Find where the given text appears and provide that cell's center as [X, Y] coordinate. 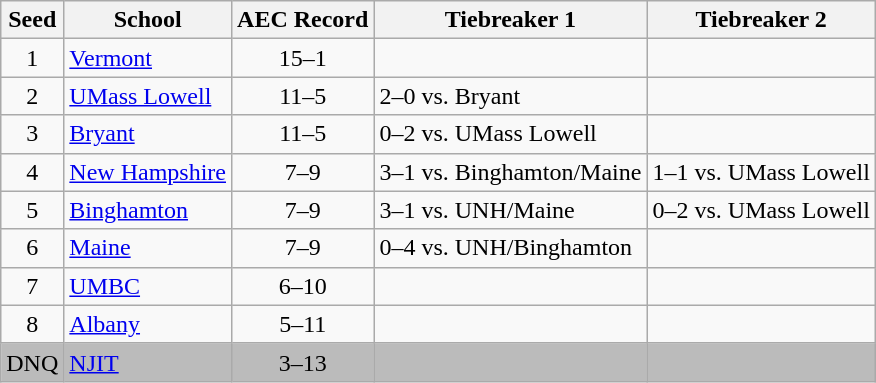
4 [32, 172]
New Hampshire [148, 172]
5–11 [303, 324]
Tiebreaker 1 [510, 20]
AEC Record [303, 20]
UMBC [148, 286]
6 [32, 248]
Seed [32, 20]
2 [32, 96]
NJIT [148, 362]
3–1 vs. Binghamton/Maine [510, 172]
8 [32, 324]
Tiebreaker 2 [761, 20]
5 [32, 210]
Binghamton [148, 210]
DNQ [32, 362]
6–10 [303, 286]
3–1 vs. UNH/Maine [510, 210]
School [148, 20]
7 [32, 286]
Albany [148, 324]
15–1 [303, 58]
2–0 vs. Bryant [510, 96]
UMass Lowell [148, 96]
Maine [148, 248]
0–4 vs. UNH/Binghamton [510, 248]
1–1 vs. UMass Lowell [761, 172]
1 [32, 58]
3–13 [303, 362]
3 [32, 134]
Bryant [148, 134]
Vermont [148, 58]
